Output the [x, y] coordinate of the center of the cell containing the given text.  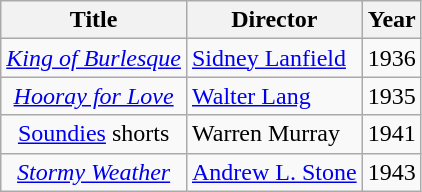
Hooray for Love [94, 96]
Sidney Lanfield [274, 58]
1935 [392, 96]
Stormy Weather [94, 172]
Title [94, 20]
Director [274, 20]
1936 [392, 58]
King of Burlesque [94, 58]
Andrew L. Stone [274, 172]
Year [392, 20]
Soundies shorts [94, 134]
1943 [392, 172]
Warren Murray [274, 134]
Walter Lang [274, 96]
1941 [392, 134]
